Provide the (x, y) coordinate of the cell's center where the given text is located.  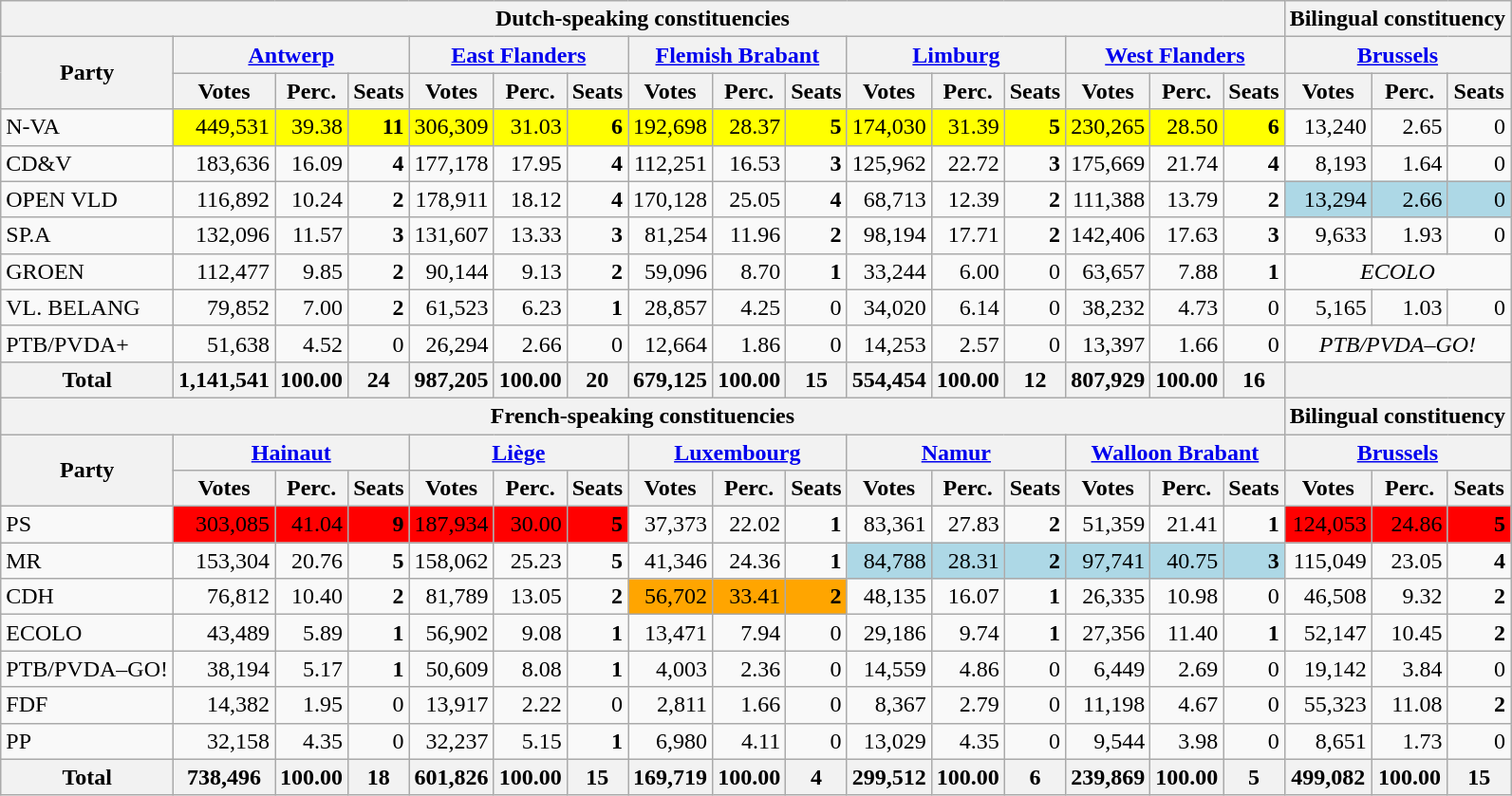
2.57 (968, 343)
6,980 (670, 741)
1.93 (1409, 235)
738,496 (224, 777)
81,789 (452, 597)
23.05 (1409, 561)
124,053 (1328, 525)
OPEN VLD (87, 199)
987,205 (452, 379)
2,811 (670, 705)
306,309 (452, 127)
601,826 (452, 777)
18 (379, 777)
7.88 (1186, 271)
1.03 (1409, 307)
25.23 (530, 561)
1.95 (311, 705)
11.40 (1186, 633)
13,471 (670, 633)
79,852 (224, 307)
132,096 (224, 235)
32,237 (452, 741)
13.05 (530, 597)
174,030 (888, 127)
13.79 (1186, 199)
PP (87, 741)
West Flanders (1175, 55)
Flemish Brabant (738, 55)
39.38 (311, 127)
41,346 (670, 561)
111,388 (1109, 199)
East Flanders (518, 55)
28.31 (968, 561)
17.63 (1186, 235)
20.76 (311, 561)
9.74 (968, 633)
554,454 (888, 379)
48,135 (888, 597)
31.03 (530, 127)
142,406 (1109, 235)
43,489 (224, 633)
807,929 (1109, 379)
16.53 (750, 163)
28.50 (1186, 127)
68,713 (888, 199)
11.08 (1409, 705)
Luxembourg (738, 453)
84,788 (888, 561)
33,244 (888, 271)
17.95 (530, 163)
5.17 (311, 669)
1.64 (1409, 163)
Hainaut (292, 453)
French-speaking constituencies (643, 416)
CD&V (87, 163)
9.85 (311, 271)
125,962 (888, 163)
2.36 (750, 669)
VL. BELANG (87, 307)
13,397 (1109, 343)
1.73 (1409, 741)
10.45 (1409, 633)
2.79 (968, 705)
28.37 (750, 127)
29,186 (888, 633)
10.40 (311, 597)
14,559 (888, 669)
170,128 (670, 199)
4.52 (311, 343)
230,265 (1109, 127)
116,892 (224, 199)
4.67 (1186, 705)
22.72 (968, 163)
Namur (957, 453)
MR (87, 561)
12.39 (968, 199)
177,178 (452, 163)
153,304 (224, 561)
14,253 (888, 343)
12,664 (670, 343)
9.13 (530, 271)
PS (87, 525)
21.41 (1186, 525)
11.96 (750, 235)
22.02 (750, 525)
299,512 (888, 777)
24 (379, 379)
18.12 (530, 199)
N-VA (87, 127)
97,741 (1109, 561)
16.09 (311, 163)
30.00 (530, 525)
98,194 (888, 235)
Walloon Brabant (1175, 453)
6.14 (968, 307)
6,449 (1109, 669)
6.23 (530, 307)
112,477 (224, 271)
8.70 (750, 271)
25.05 (750, 199)
13,029 (888, 741)
32,158 (224, 741)
13.33 (530, 235)
192,698 (670, 127)
Antwerp (292, 55)
449,531 (224, 127)
3.98 (1186, 741)
187,934 (452, 525)
131,607 (452, 235)
4.11 (750, 741)
Limburg (957, 55)
21.74 (1186, 163)
50,609 (452, 669)
13,917 (452, 705)
7.00 (311, 307)
13,294 (1328, 199)
56,702 (670, 597)
3.84 (1409, 669)
8,193 (1328, 163)
11.57 (311, 235)
2.69 (1186, 669)
2.22 (530, 705)
9.08 (530, 633)
115,049 (1328, 561)
63,657 (1109, 271)
8,367 (888, 705)
GROEN (87, 271)
12 (1035, 379)
31.39 (968, 127)
4,003 (670, 669)
239,869 (1109, 777)
183,636 (224, 163)
4.86 (968, 669)
PTB/PVDA+ (87, 343)
26,294 (452, 343)
4.25 (750, 307)
303,085 (224, 525)
8.08 (530, 669)
5.89 (311, 633)
10.24 (311, 199)
Liège (518, 453)
38,232 (1109, 307)
2.65 (1409, 127)
20 (597, 379)
26,335 (1109, 597)
5.15 (530, 741)
46,508 (1328, 597)
5,165 (1328, 307)
19,142 (1328, 669)
SP.A (87, 235)
6.00 (968, 271)
10.98 (1186, 597)
7.94 (750, 633)
33.41 (750, 597)
28,857 (670, 307)
158,062 (452, 561)
8,651 (1328, 741)
CDH (87, 597)
40.75 (1186, 561)
11 (379, 127)
4.73 (1186, 307)
9,633 (1328, 235)
Dutch-speaking constituencies (643, 19)
56,902 (452, 633)
9 (379, 525)
59,096 (670, 271)
38,194 (224, 669)
1.86 (750, 343)
11,198 (1109, 705)
76,812 (224, 597)
1,141,541 (224, 379)
499,082 (1328, 777)
16 (1254, 379)
34,020 (888, 307)
16.07 (968, 597)
51,359 (1109, 525)
17.71 (968, 235)
24.86 (1409, 525)
112,251 (670, 163)
90,144 (452, 271)
679,125 (670, 379)
27,356 (1109, 633)
24.36 (750, 561)
37,373 (670, 525)
83,361 (888, 525)
9,544 (1109, 741)
FDF (87, 705)
27.83 (968, 525)
81,254 (670, 235)
14,382 (224, 705)
41.04 (311, 525)
61,523 (452, 307)
55,323 (1328, 705)
175,669 (1109, 163)
9.32 (1409, 597)
51,638 (224, 343)
169,719 (670, 777)
52,147 (1328, 633)
13,240 (1328, 127)
178,911 (452, 199)
